Output the [x, y] coordinate of the center of the cell containing the given text.  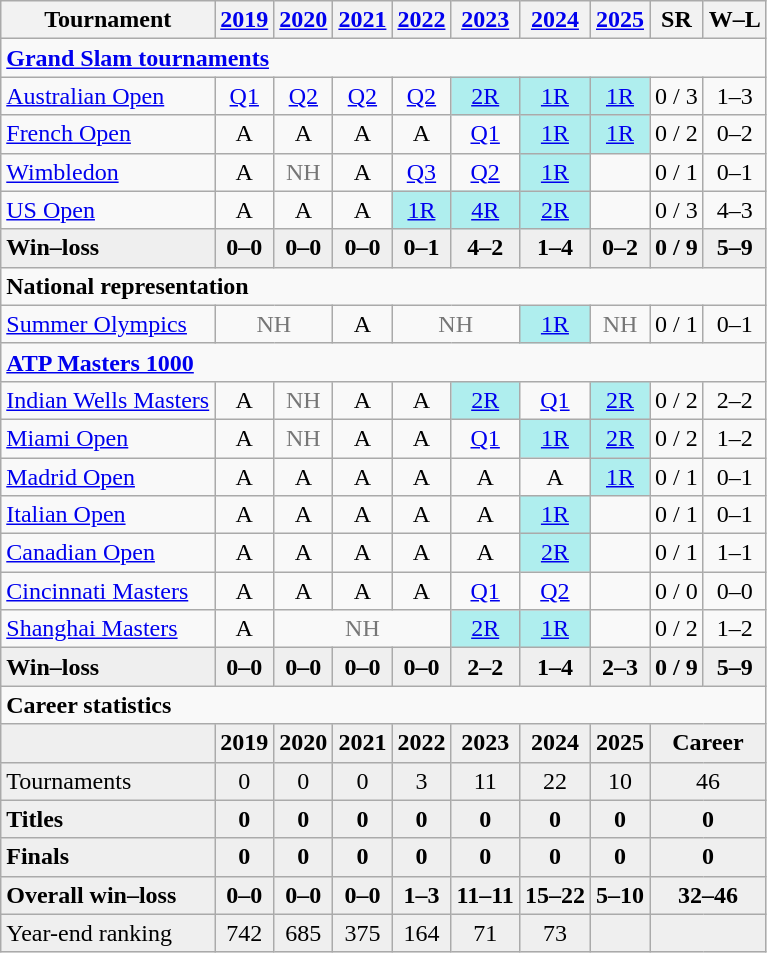
11–11 [485, 895]
Career statistics [384, 705]
Wimbledon [108, 172]
73 [554, 933]
National representation [384, 286]
Italian Open [108, 515]
3 [422, 781]
Year-end ranking [108, 933]
10 [620, 781]
Career [708, 743]
4–3 [734, 210]
Canadian Open [108, 553]
15–22 [554, 895]
4R [485, 210]
Tournaments [108, 781]
US Open [108, 210]
22 [554, 781]
375 [362, 933]
Q3 [422, 172]
685 [304, 933]
5–10 [620, 895]
742 [244, 933]
Titles [108, 819]
W–L [734, 20]
Finals [108, 857]
11 [485, 781]
Australian Open [108, 96]
46 [708, 781]
4–2 [485, 248]
32–46 [708, 895]
0 / 0 [677, 591]
Shanghai Masters [108, 629]
French Open [108, 134]
Madrid Open [108, 477]
Grand Slam tournaments [384, 58]
Miami Open [108, 438]
Tournament [108, 20]
164 [422, 933]
ATP Masters 1000 [384, 362]
2–3 [620, 667]
Summer Olympics [108, 324]
1–1 [734, 553]
Overall win–loss [108, 895]
71 [485, 933]
Indian Wells Masters [108, 400]
SR [677, 20]
Cincinnati Masters [108, 591]
